Provide the [X, Y] coordinate of the cell's center where the given text is located.  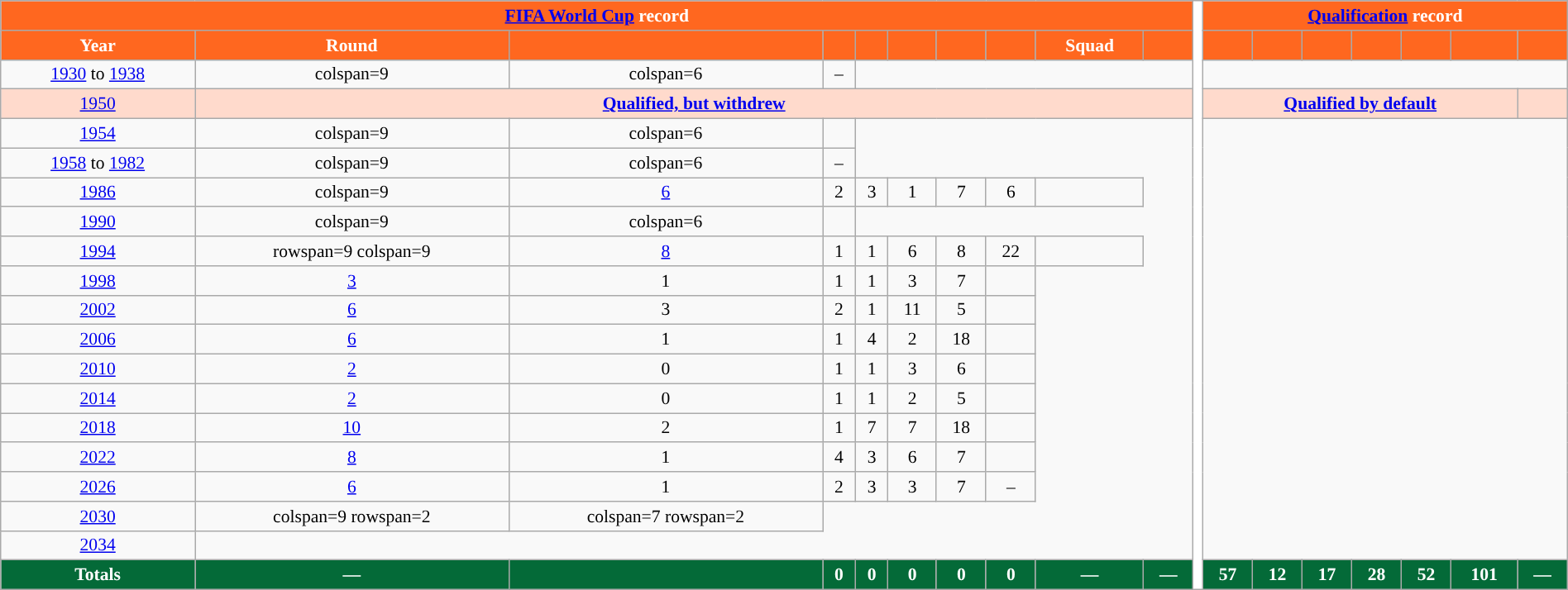
28 [1376, 575]
10 [352, 428]
2002 [98, 310]
1930 to 1938 [98, 74]
FIFA World Cup record [597, 16]
colspan=9 rowspan=2 [352, 516]
2010 [98, 369]
Year [98, 45]
17 [1327, 575]
1954 [98, 134]
1990 [98, 222]
12 [1277, 575]
101 [1484, 575]
Qualified, but withdrew [695, 104]
Totals [98, 575]
52 [1426, 575]
2014 [98, 398]
1998 [98, 281]
2034 [98, 545]
22 [1011, 251]
1950 [98, 104]
2030 [98, 516]
2022 [98, 458]
Round [352, 45]
11 [912, 310]
Qualified by default [1360, 104]
rowspan=9 colspan=9 [352, 251]
1994 [98, 251]
1986 [98, 193]
2026 [98, 487]
2018 [98, 428]
1958 to 1982 [98, 163]
Qualification record [1384, 16]
Squad [1089, 45]
57 [1227, 575]
2006 [98, 340]
colspan=7 rowspan=2 [666, 516]
